For the text-containing cell, return its midpoint in (X, Y) coordinate format. 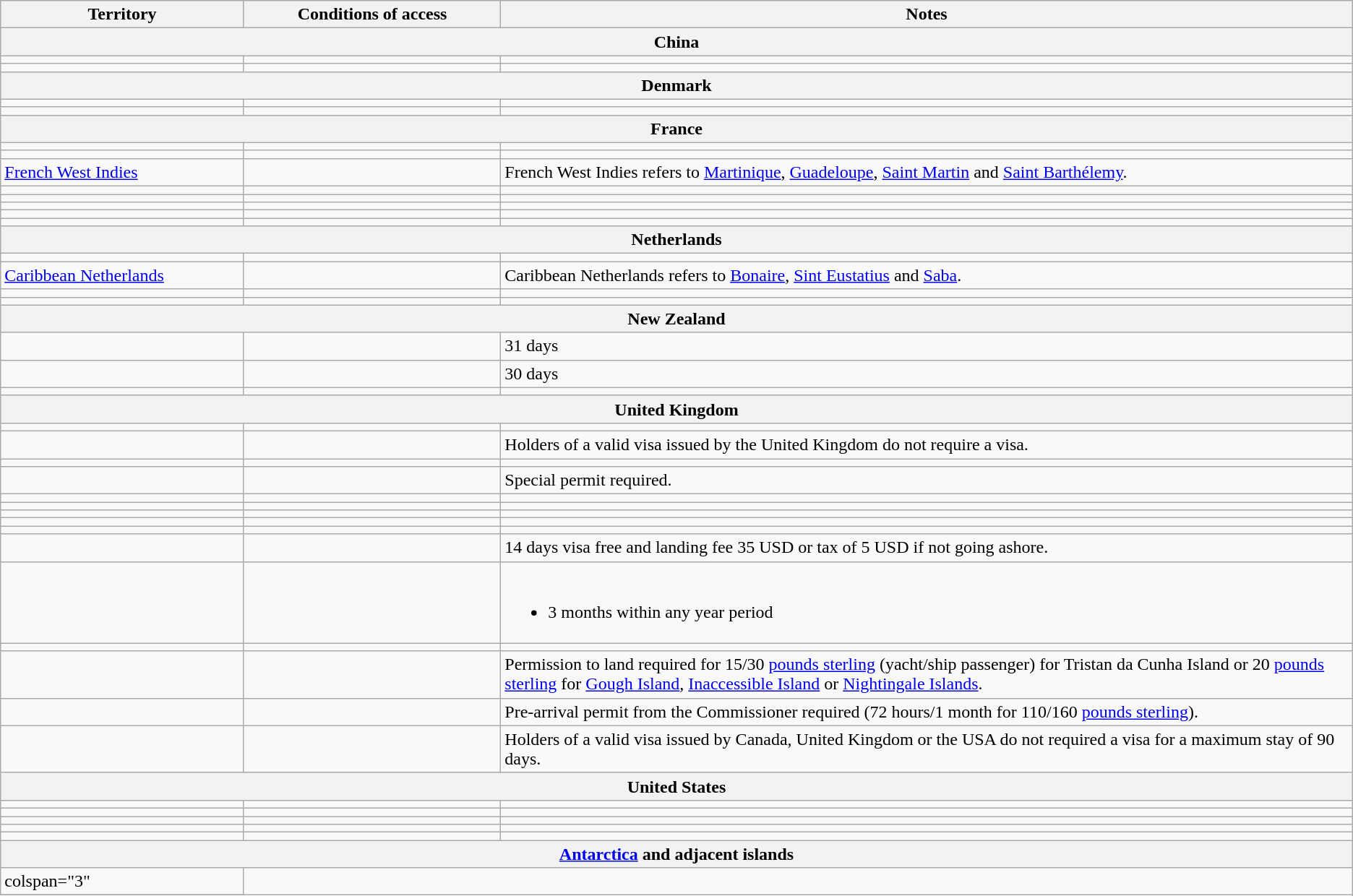
Conditions of access (371, 14)
United States (676, 786)
French West Indies (123, 172)
Caribbean Netherlands (123, 275)
Denmark (676, 85)
Pre-arrival permit from the Commissioner required (72 hours/1 month for 110/160 pounds sterling). (927, 712)
Caribbean Netherlands refers to Bonaire, Sint Eustatius and Saba. (927, 275)
Special permit required. (927, 481)
colspan="3" (123, 882)
French West Indies refers to Martinique, Guadeloupe, Saint Martin and Saint Barthélemy. (927, 172)
31 days (927, 346)
Notes (927, 14)
United Kingdom (676, 409)
3 months within any year period (927, 603)
Holders of a valid visa issued by the United Kingdom do not require a visa. (927, 444)
Antarctica and adjacent islands (676, 854)
14 days visa free and landing fee 35 USD or tax of 5 USD if not going ashore. (927, 548)
China (676, 42)
Holders of a valid visa issued by Canada, United Kingdom or the USA do not required a visa for a maximum stay of 90 days. (927, 749)
Netherlands (676, 240)
France (676, 129)
New Zealand (676, 319)
30 days (927, 374)
Territory (123, 14)
